Capture the cell that displays the provided text and extract its [x, y] central coordinate. 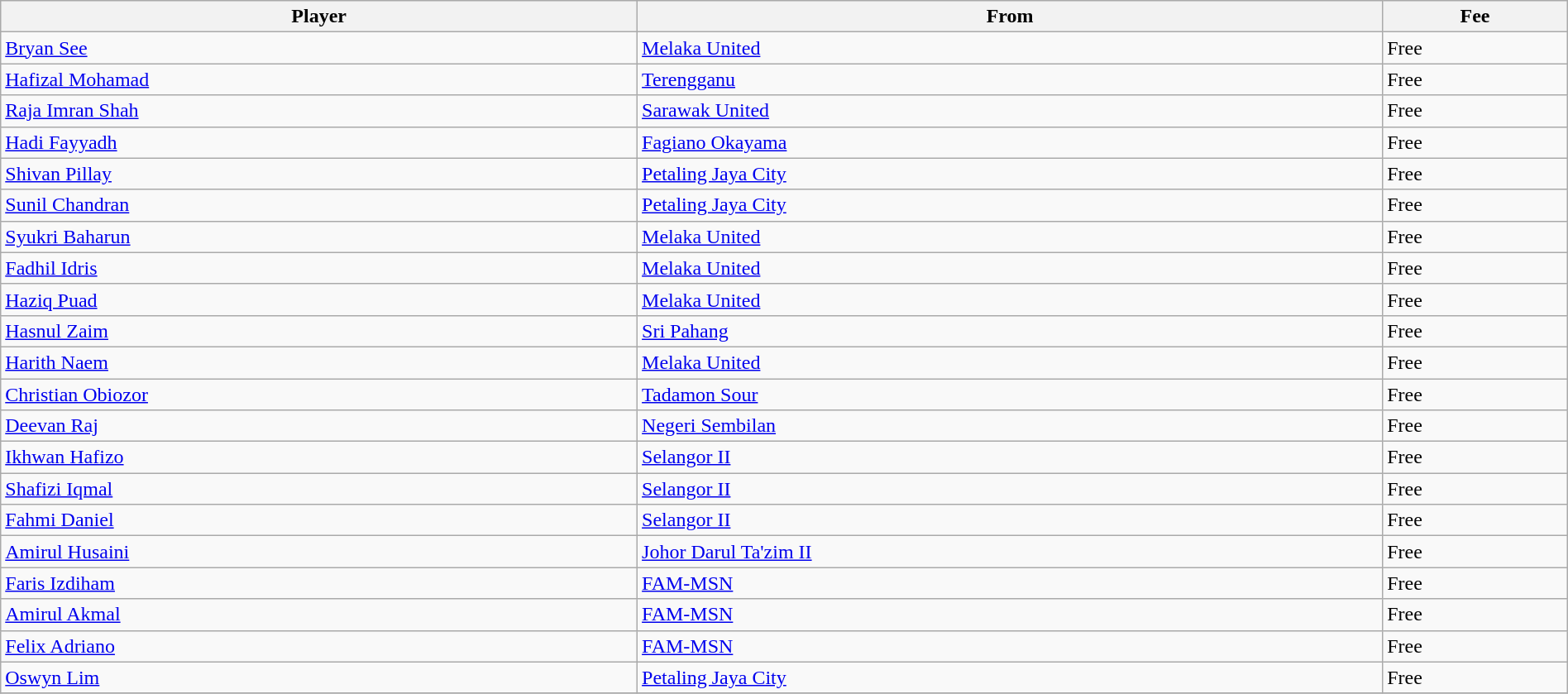
Deevan Raj [319, 426]
Negeri Sembilan [1011, 426]
Oswyn Lim [319, 677]
Christian Obiozor [319, 395]
Haziq Puad [319, 299]
Shafizi Iqmal [319, 489]
Johor Darul Ta'zim II [1011, 552]
Bryan See [319, 48]
Fahmi Daniel [319, 520]
Sarawak United [1011, 111]
Shivan Pillay [319, 174]
Sunil Chandran [319, 205]
Fee [1475, 17]
Amirul Husaini [319, 552]
Hasnul Zaim [319, 331]
Hadi Fayyadh [319, 142]
Player [319, 17]
Sri Pahang [1011, 331]
Fadhil Idris [319, 268]
Terengganu [1011, 79]
Raja Imran Shah [319, 111]
Ikhwan Hafizo [319, 457]
From [1011, 17]
Felix Adriano [319, 646]
Harith Naem [319, 362]
Syukri Baharun [319, 237]
Amirul Akmal [319, 615]
Tadamon Sour [1011, 395]
Fagiano Okayama [1011, 142]
Faris Izdiham [319, 583]
Hafizal Mohamad [319, 79]
